Extract the [X, Y] coordinate from the center of the cell holding the provided text.  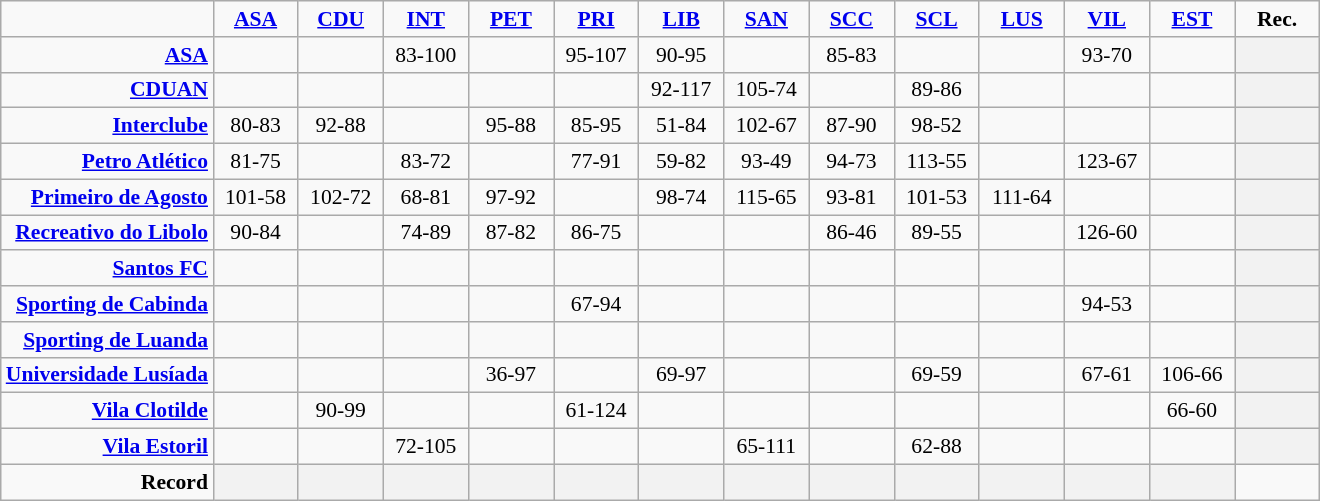
102-72 [340, 197]
SCC [852, 19]
Recreativo do Libolo [107, 233]
93-81 [852, 197]
77-91 [596, 162]
101-58 [256, 197]
Record [107, 482]
93-49 [766, 162]
62-88 [936, 447]
EST [1192, 19]
92-117 [682, 90]
90-99 [340, 411]
Rec. [1276, 19]
VIL [1106, 19]
90-84 [256, 233]
105-74 [766, 90]
Universidade Lusíada [107, 375]
101-53 [936, 197]
36-97 [510, 375]
94-53 [1106, 304]
Sporting de Cabinda [107, 304]
95-88 [510, 126]
102-67 [766, 126]
87-82 [510, 233]
92-88 [340, 126]
93-70 [1106, 55]
106-66 [1192, 375]
SCL [936, 19]
87-90 [852, 126]
95-107 [596, 55]
80-83 [256, 126]
69-97 [682, 375]
115-65 [766, 197]
126-60 [1106, 233]
66-60 [1192, 411]
81-75 [256, 162]
83-100 [426, 55]
SAN [766, 19]
68-81 [426, 197]
85-95 [596, 126]
61-124 [596, 411]
Vila Clotilde [107, 411]
111-64 [1022, 197]
89-55 [936, 233]
CDUAN [107, 90]
83-72 [426, 162]
98-74 [682, 197]
98-52 [936, 126]
Santos FC [107, 269]
86-46 [852, 233]
67-94 [596, 304]
INT [426, 19]
65-111 [766, 447]
LIB [682, 19]
67-61 [1106, 375]
PET [510, 19]
PRI [596, 19]
85-83 [852, 55]
89-86 [936, 90]
Interclube [107, 126]
CDU [340, 19]
Vila Estoril [107, 447]
Primeiro de Agosto [107, 197]
72-105 [426, 447]
94-73 [852, 162]
59-82 [682, 162]
51-84 [682, 126]
86-75 [596, 233]
113-55 [936, 162]
LUS [1022, 19]
69-59 [936, 375]
Petro Atlético [107, 162]
90-95 [682, 55]
97-92 [510, 197]
123-67 [1106, 162]
74-89 [426, 233]
Sporting de Luanda [107, 340]
